From the cell containing the given text, extract its center point as (X, Y) coordinate. 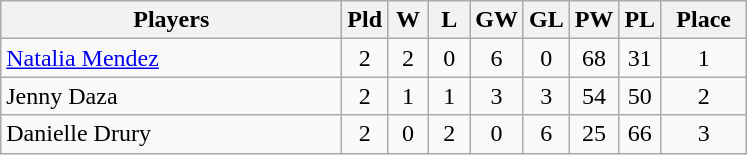
GL (546, 20)
Jenny Daza (172, 96)
68 (594, 58)
31 (640, 58)
Place (704, 20)
50 (640, 96)
PW (594, 20)
54 (594, 96)
PL (640, 20)
Danielle Drury (172, 134)
25 (594, 134)
L (450, 20)
W (408, 20)
GW (497, 20)
Pld (365, 20)
66 (640, 134)
Natalia Mendez (172, 58)
Players (172, 20)
